From the cell containing the given text, extract its center point as (x, y) coordinate. 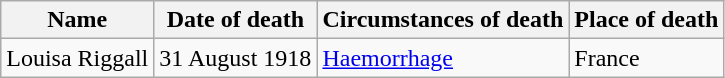
Date of death (236, 20)
31 August 1918 (236, 58)
Haemorrhage (443, 58)
Name (78, 20)
Louisa Riggall (78, 58)
France (646, 58)
Circumstances of death (443, 20)
Place of death (646, 20)
